Detect which cell encompasses the target text, then output its [x, y] center coordinate. 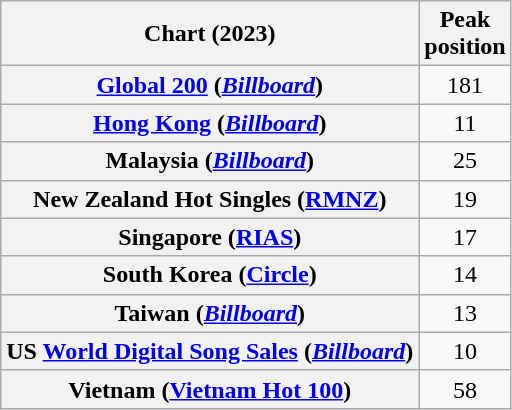
58 [465, 389]
13 [465, 313]
11 [465, 123]
10 [465, 351]
Malaysia (Billboard) [210, 161]
US World Digital Song Sales (Billboard) [210, 351]
14 [465, 275]
17 [465, 237]
Hong Kong (Billboard) [210, 123]
25 [465, 161]
South Korea (Circle) [210, 275]
Peakposition [465, 34]
19 [465, 199]
Chart (2023) [210, 34]
Singapore (RIAS) [210, 237]
Vietnam (Vietnam Hot 100) [210, 389]
181 [465, 85]
Global 200 (Billboard) [210, 85]
New Zealand Hot Singles (RMNZ) [210, 199]
Taiwan (Billboard) [210, 313]
